Detect which cell encompasses the target text, then output its [x, y] center coordinate. 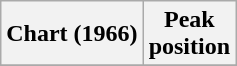
Chart (1966) [72, 34]
Peakposition [189, 34]
